Locate the cell with the specified text and output its [X, Y] center coordinate. 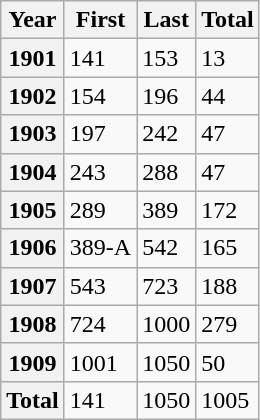
542 [166, 248]
1001 [100, 362]
242 [166, 134]
1902 [33, 96]
1909 [33, 362]
724 [100, 324]
154 [100, 96]
172 [228, 210]
389 [166, 210]
543 [100, 286]
196 [166, 96]
First [100, 20]
288 [166, 172]
153 [166, 58]
188 [228, 286]
50 [228, 362]
Last [166, 20]
13 [228, 58]
1907 [33, 286]
1005 [228, 400]
1905 [33, 210]
243 [100, 172]
1906 [33, 248]
1908 [33, 324]
44 [228, 96]
1904 [33, 172]
1903 [33, 134]
389-A [100, 248]
279 [228, 324]
1000 [166, 324]
289 [100, 210]
197 [100, 134]
165 [228, 248]
723 [166, 286]
1901 [33, 58]
Year [33, 20]
